Output the [X, Y] coordinate of the center of the cell containing the given text.  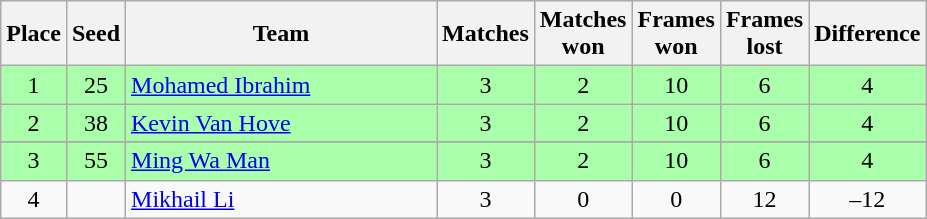
55 [96, 161]
Kevin Van Hove [282, 123]
12 [764, 199]
Mikhail Li [282, 199]
Place [34, 34]
25 [96, 85]
Ming Wa Man [282, 161]
–12 [868, 199]
Mohamed Ibrahim [282, 85]
1 [34, 85]
Matches won [583, 34]
Difference [868, 34]
Team [282, 34]
Frames lost [764, 34]
Frames won [676, 34]
Seed [96, 34]
38 [96, 123]
Matches [486, 34]
